Capture the cell that displays the provided text and extract its [X, Y] central coordinate. 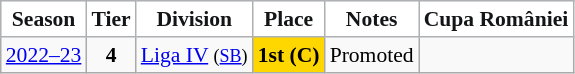
Promoted [372, 55]
2022–23 [44, 55]
Notes [372, 19]
1st (C) [289, 55]
Tier [110, 19]
Cupa României [496, 19]
Place [289, 19]
Season [44, 19]
Division [194, 19]
4 [110, 55]
Liga IV (SB) [194, 55]
